Return (X, Y) of the center of cell containing provided text 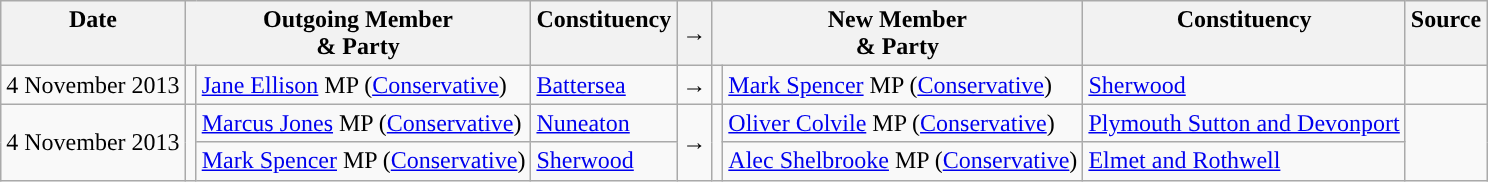
Alec Shelbrooke MP (Conservative) (903, 161)
Oliver Colvile MP (Conservative) (903, 123)
Date (93, 34)
Source (1446, 34)
Jane Ellison MP (Conservative) (364, 85)
Marcus Jones MP (Conservative) (364, 123)
Outgoing Member& Party (358, 34)
Elmet and Rothwell (1244, 161)
Nuneaton (604, 123)
Battersea (604, 85)
Plymouth Sutton and Devonport (1244, 123)
New Member& Party (898, 34)
